Extract the [X, Y] coordinate from the center of the cell holding the provided text.  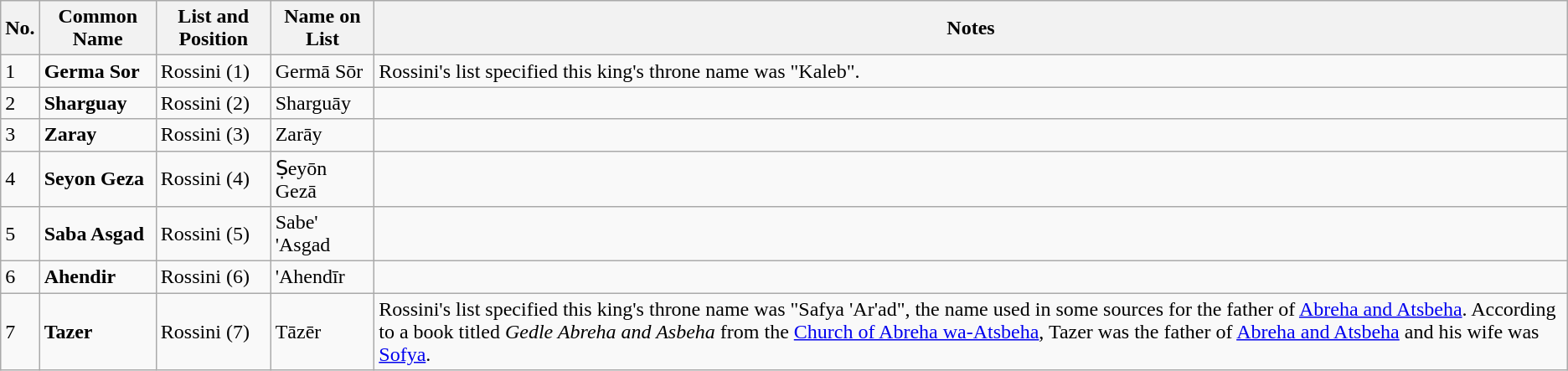
Common Name [97, 28]
2 [20, 103]
Rossini (6) [213, 277]
Rossini (5) [213, 234]
Sharguay [97, 103]
Germā Sōr [322, 71]
Rossini (4) [213, 179]
Notes [971, 28]
Tazer [97, 332]
Ṣeyōn Gezā [322, 179]
Ahendir [97, 277]
Seyon Geza [97, 179]
Name on List [322, 28]
'Ahendīr [322, 277]
Tāzēr [322, 332]
7 [20, 332]
3 [20, 135]
Zarāy [322, 135]
Rossini (2) [213, 103]
No. [20, 28]
Zaray [97, 135]
Sabe' 'Asgad [322, 234]
4 [20, 179]
Rossini's list specified this king's throne name was "Kaleb". [971, 71]
Rossini (1) [213, 71]
Germa Sor [97, 71]
6 [20, 277]
Sharguāy [322, 103]
Rossini (7) [213, 332]
Rossini (3) [213, 135]
Saba Asgad [97, 234]
5 [20, 234]
1 [20, 71]
List and Position [213, 28]
